Determine the (x, y) coordinate at the center of the cell enclosing the given text.  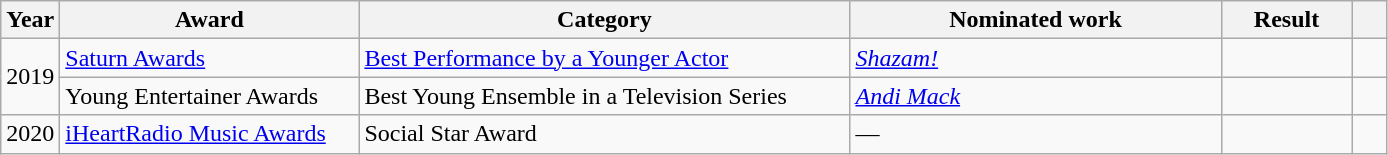
Best Performance by a Younger Actor (604, 58)
2019 (30, 77)
— (1036, 134)
Award (210, 20)
Result (1286, 20)
Andi Mack (1036, 96)
iHeartRadio Music Awards (210, 134)
Year (30, 20)
Young Entertainer Awards (210, 96)
2020 (30, 134)
Saturn Awards (210, 58)
Shazam! (1036, 58)
Social Star Award (604, 134)
Best Young Ensemble in a Television Series (604, 96)
Nominated work (1036, 20)
Category (604, 20)
